Scan for the cell matching the given text and deliver its (X, Y) coordinate at center. 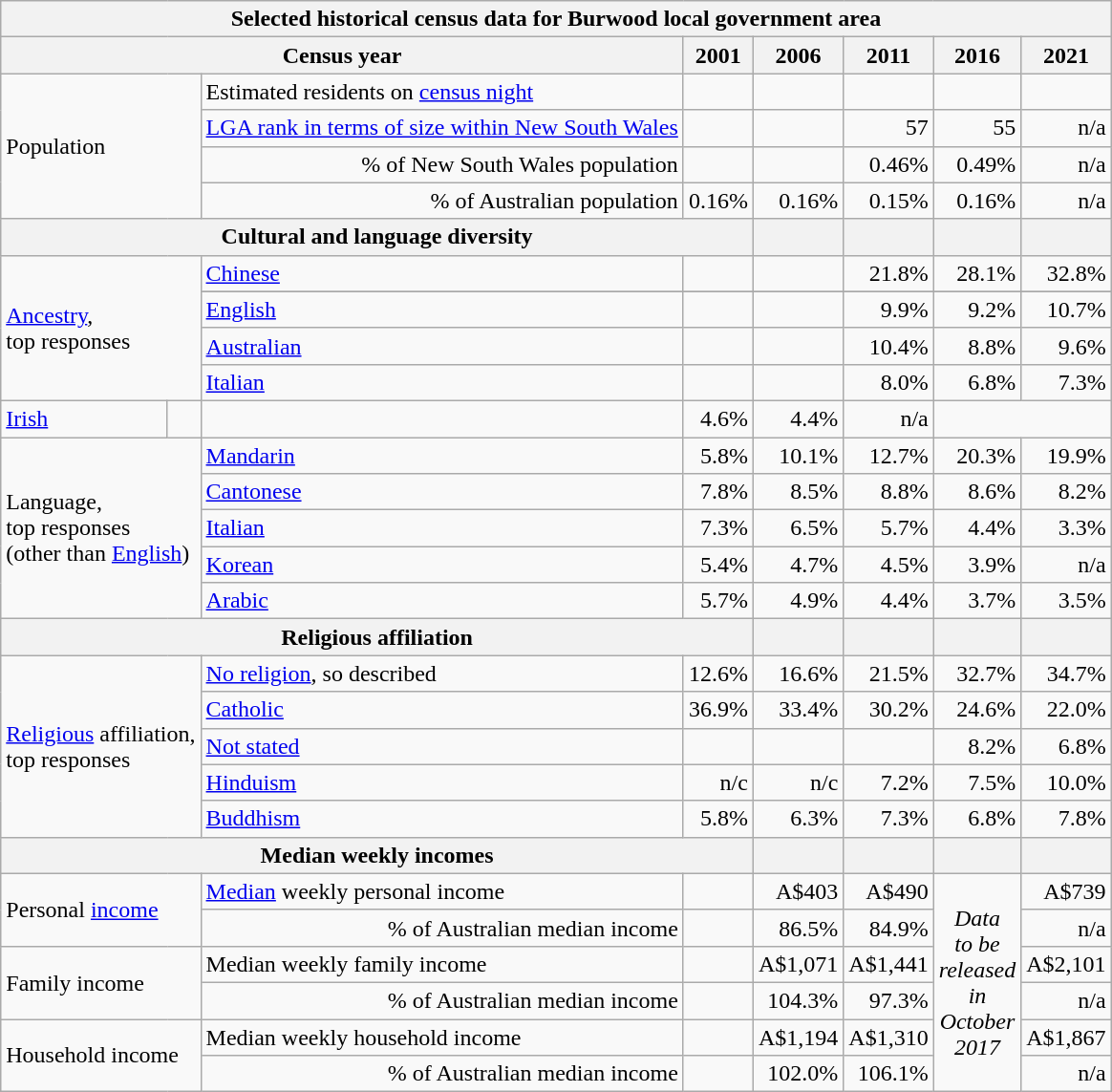
Buddhism (441, 819)
8.6% (976, 492)
7.5% (976, 782)
106.1% (888, 1074)
33.4% (798, 710)
Ancestry,top responses (101, 328)
Catholic (441, 710)
10.1% (798, 456)
9.6% (1066, 346)
Median weekly personal income (441, 891)
4.7% (798, 565)
LGA rank in terms of size within New South Wales (441, 128)
24.6% (976, 710)
20.3% (976, 456)
12.6% (718, 674)
A$403 (798, 891)
10.7% (1066, 310)
Estimated residents on census night (441, 92)
4.6% (718, 418)
4.9% (798, 601)
10.4% (888, 346)
4.5% (888, 565)
84.9% (888, 928)
No religion, so described (441, 674)
97.3% (888, 1000)
Australian (441, 346)
32.8% (1066, 273)
3.9% (976, 565)
32.7% (976, 674)
3.3% (1066, 528)
Chinese (441, 273)
21.5% (888, 674)
Religious affiliation (377, 637)
2001 (718, 55)
A$490 (888, 891)
Family income (101, 982)
28.1% (976, 273)
22.0% (1066, 710)
% of Australian population (441, 201)
2021 (1066, 55)
36.9% (718, 710)
A$1,310 (888, 1037)
A$1,441 (888, 964)
8.5% (798, 492)
Household income (101, 1055)
2011 (888, 55)
2016 (976, 55)
6.5% (798, 528)
55 (976, 128)
12.7% (888, 456)
Personal income (101, 910)
16.6% (798, 674)
86.5% (798, 928)
Irish (84, 418)
A$1,194 (798, 1037)
0.46% (888, 164)
Census year (342, 55)
Cultural and language diversity (377, 237)
Korean (441, 565)
6.3% (798, 819)
Hinduism (441, 782)
A$1,867 (1066, 1037)
7.2% (888, 782)
8.0% (888, 382)
0.49% (976, 164)
A$739 (1066, 891)
0.15% (888, 201)
10.0% (1066, 782)
Median weekly family income (441, 964)
Language,top responses(other than English) (101, 528)
Cantonese (441, 492)
Population (101, 146)
Arabic (441, 601)
A$2,101 (1066, 964)
Mandarin (441, 456)
3.7% (976, 601)
102.0% (798, 1074)
21.8% (888, 273)
3.5% (1066, 601)
19.9% (1066, 456)
% of New South Wales population (441, 164)
Median weekly household income (441, 1037)
5.4% (718, 565)
57 (888, 128)
Not stated (441, 746)
A$1,071 (798, 964)
English (441, 310)
Median weekly incomes (377, 855)
2006 (798, 55)
9.9% (888, 310)
Religious affiliation,top responses (101, 746)
9.2% (976, 310)
Selected historical census data for Burwood local government area (556, 19)
104.3% (798, 1000)
30.2% (888, 710)
34.7% (1066, 674)
Datato bereleasedinOctober2017 (976, 982)
